Output the [x, y] coordinate of the center of the cell containing the given text.  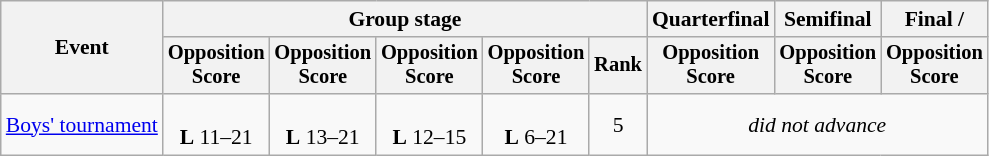
did not advance [818, 124]
Final / [934, 19]
L 12–15 [430, 124]
5 [618, 124]
L 6–21 [536, 124]
Event [82, 48]
Group stage [405, 19]
Boys' tournament [82, 124]
L 13–21 [322, 124]
L 11–21 [216, 124]
Semifinal [828, 19]
Rank [618, 66]
Quarterfinal [711, 19]
